Extract the (x, y) coordinate from the center of the cell holding the provided text.  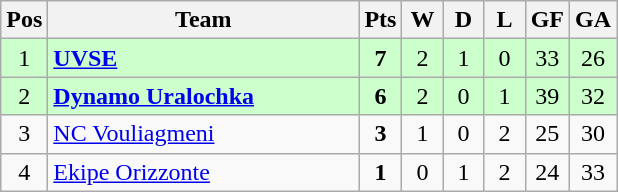
25 (547, 134)
Team (204, 20)
6 (380, 96)
Pts (380, 20)
UVSE (204, 58)
32 (594, 96)
D (464, 20)
30 (594, 134)
4 (24, 172)
24 (547, 172)
7 (380, 58)
39 (547, 96)
NC Vouliagmeni (204, 134)
GF (547, 20)
26 (594, 58)
L (504, 20)
Dynamo Uralochka (204, 96)
Ekipe Orizzonte (204, 172)
GA (594, 20)
Pos (24, 20)
W (422, 20)
